Pinpoint the cell where the given text exists, returning its (X, Y) midpoint coordinate. 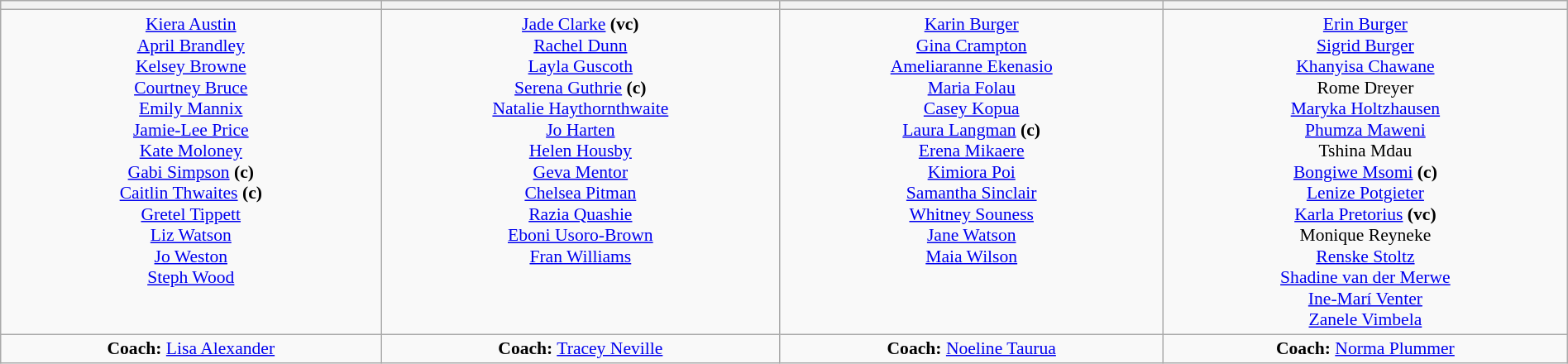
Coach: Lisa Alexander (191, 349)
Coach: Tracey Neville (581, 349)
Coach: Noeline Taurua (972, 349)
Coach: Norma Plummer (1366, 349)
